Determine the (X, Y) coordinate at the center of the cell enclosing the given text.  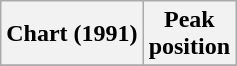
Peakposition (189, 34)
Chart (1991) (72, 34)
